Return the (X, Y) coordinate for the center point of the cell that contains the specified text.  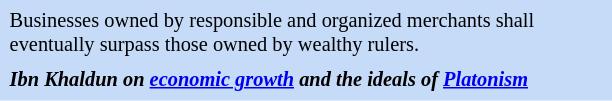
Ibn Khaldun on economic growth and the ideals of Platonism (306, 80)
Businesses owned by responsible and organized merchants shall eventually surpass those owned by wealthy rulers. (306, 34)
